Detect which cell encompasses the target text, then output its [X, Y] center coordinate. 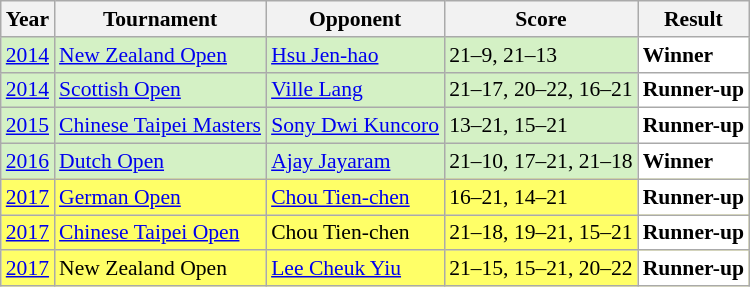
21–10, 17–21, 21–18 [541, 162]
Tournament [160, 19]
Year [28, 19]
Ajay Jayaram [355, 162]
Hsu Jen-hao [355, 55]
Scottish Open [160, 90]
2015 [28, 126]
16–21, 14–21 [541, 197]
Dutch Open [160, 162]
21–17, 20–22, 16–21 [541, 90]
Result [694, 19]
Chinese Taipei Masters [160, 126]
Opponent [355, 19]
21–18, 19–21, 15–21 [541, 233]
Ville Lang [355, 90]
2016 [28, 162]
Score [541, 19]
German Open [160, 197]
21–9, 21–13 [541, 55]
13–21, 15–21 [541, 126]
Sony Dwi Kuncoro [355, 126]
Chinese Taipei Open [160, 233]
21–15, 15–21, 20–22 [541, 269]
Lee Cheuk Yiu [355, 269]
